Return the (X, Y) coordinate for the center point of the cell that contains the specified text.  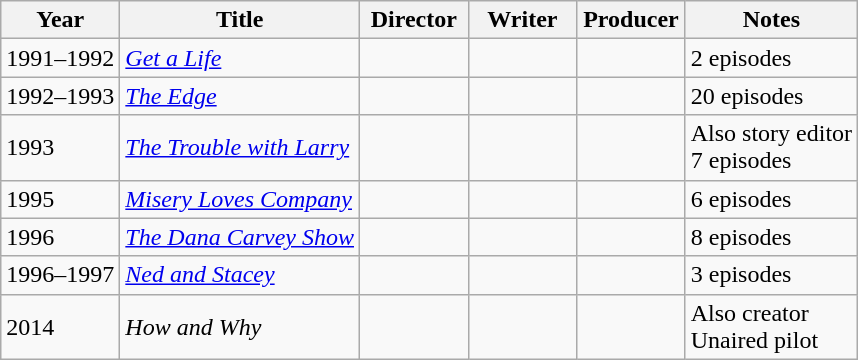
How and Why (240, 326)
The Trouble with Larry (240, 148)
1991–1992 (60, 58)
Also creatorUnaired pilot (771, 326)
Year (60, 20)
2014 (60, 326)
The Dana Carvey Show (240, 237)
1992–1993 (60, 96)
1993 (60, 148)
Misery Loves Company (240, 199)
3 episodes (771, 275)
2 episodes (771, 58)
Ned and Stacey (240, 275)
Also story editor7 episodes (771, 148)
1996–1997 (60, 275)
Title (240, 20)
Producer (632, 20)
20 episodes (771, 96)
Writer (522, 20)
1996 (60, 237)
The Edge (240, 96)
Get a Life (240, 58)
1995 (60, 199)
6 episodes (771, 199)
Notes (771, 20)
Director (414, 20)
8 episodes (771, 237)
